Identify which cell holds the provided text, then report its [x, y] central coordinate. 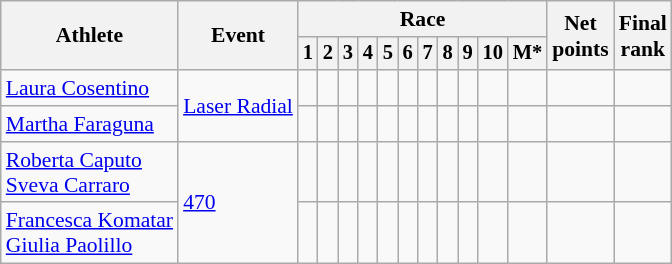
Roberta CaputoSveva Carraro [90, 172]
Laser Radial [238, 106]
7 [428, 54]
2 [328, 54]
470 [238, 203]
6 [408, 54]
Martha Faraguna [90, 124]
10 [493, 54]
5 [388, 54]
Francesca KomatarGiulia Paolillo [90, 234]
8 [448, 54]
9 [468, 54]
Finalrank [643, 36]
M* [528, 54]
Netpoints [580, 36]
Event [238, 36]
3 [348, 54]
Laura Cosentino [90, 88]
1 [308, 54]
Athlete [90, 36]
4 [368, 54]
Race [422, 19]
